Capture the cell that displays the provided text and extract its [x, y] central coordinate. 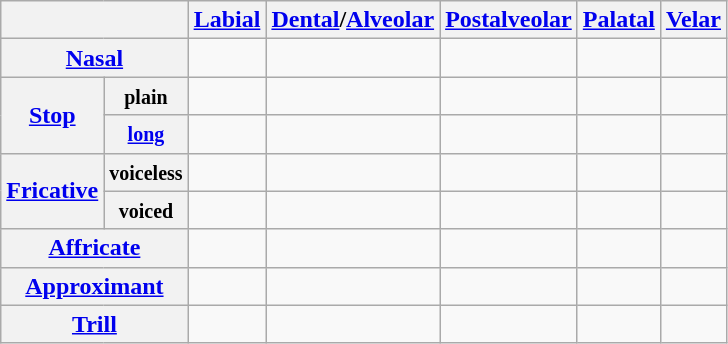
plain [146, 96]
Fricative [52, 191]
Affricate [94, 248]
Dental/Alveolar [353, 20]
voiceless [146, 172]
Velar [693, 20]
Stop [52, 115]
Postalveolar [509, 20]
voiced [146, 210]
Nasal [94, 58]
Approximant [94, 286]
Trill [94, 324]
long [146, 134]
Palatal [618, 20]
Labial [227, 20]
